Return the [X, Y] coordinate for the center point of the cell that contains the specified text.  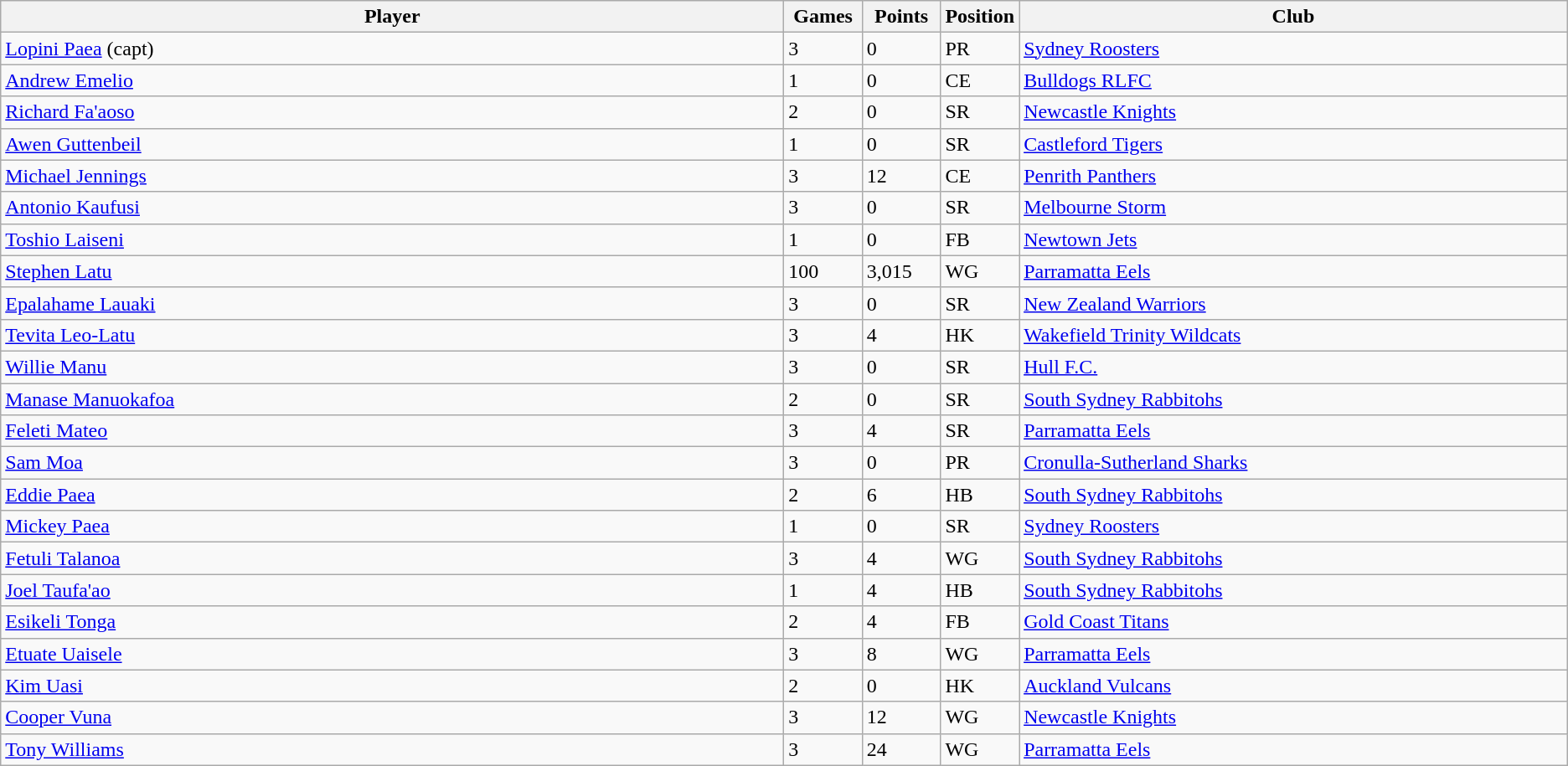
Feleti Mateo [392, 431]
Cronulla-Sutherland Sharks [1293, 463]
3,015 [901, 271]
Richard Fa'aoso [392, 112]
Melbourne Storm [1293, 208]
Tevita Leo-Latu [392, 335]
Castleford Tigers [1293, 144]
Mickey Paea [392, 527]
Games [823, 17]
Cooper Vuna [392, 717]
Auckland Vulcans [1293, 686]
Esikeli Tonga [392, 622]
Epalahame Lauaki [392, 303]
Player [392, 17]
Manase Manuokafoa [392, 399]
6 [901, 495]
New Zealand Warriors [1293, 303]
100 [823, 271]
Bulldogs RLFC [1293, 80]
Position [980, 17]
Toshio Laiseni [392, 239]
Kim Uasi [392, 686]
8 [901, 654]
Antonio Kaufusi [392, 208]
Stephen Latu [392, 271]
Sam Moa [392, 463]
Awen Guttenbeil [392, 144]
Michael Jennings [392, 176]
Tony Williams [392, 749]
Wakefield Trinity Wildcats [1293, 335]
Points [901, 17]
Penrith Panthers [1293, 176]
Willie Manu [392, 367]
Club [1293, 17]
Newtown Jets [1293, 239]
Hull F.C. [1293, 367]
Eddie Paea [392, 495]
24 [901, 749]
Etuate Uaisele [392, 654]
Lopini Paea (capt) [392, 49]
Joel Taufa'ao [392, 590]
Fetuli Talanoa [392, 558]
Andrew Emelio [392, 80]
Gold Coast Titans [1293, 622]
